Search for the cell housing the specified text and yield its [X, Y] center coordinate. 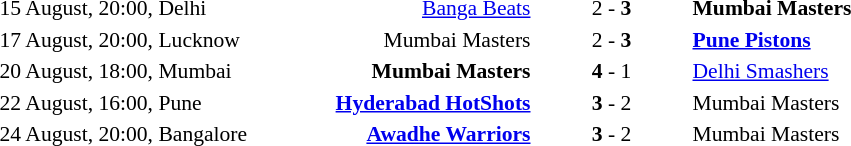
3 - 2 [612, 102]
4 - 1 [612, 71]
2 - 3 [612, 40]
Hyderabad HotShots [418, 102]
